From the cell containing the given text, extract its center point as [x, y] coordinate. 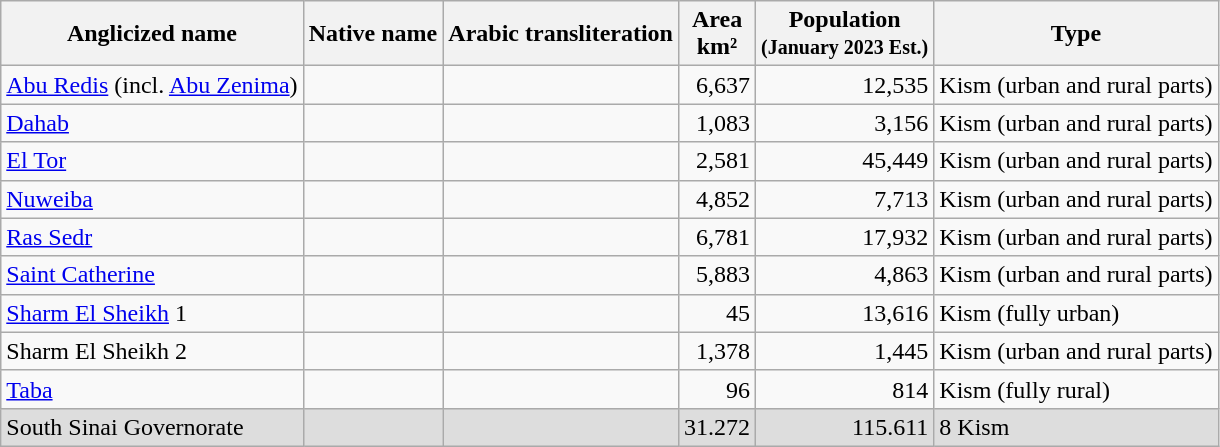
115.611 [845, 427]
5,883 [716, 275]
3,156 [845, 123]
Taba [152, 389]
Kism (fully rural) [1076, 389]
1,083 [716, 123]
Population(January 2023 Est.) [845, 34]
Abu Redis (incl. Abu Zenima) [152, 85]
4,863 [845, 275]
1,445 [845, 351]
El Tor [152, 161]
Ras Sedr [152, 237]
Anglicized name [152, 34]
31.272 [716, 427]
8 Kism [1076, 427]
4,852 [716, 199]
1,378 [716, 351]
12,535 [845, 85]
Saint Catherine [152, 275]
45 [716, 313]
7,713 [845, 199]
South Sinai Governorate [152, 427]
6,637 [716, 85]
Areakm² [716, 34]
Sharm El Sheikh 1 [152, 313]
Kism (fully urban) [1076, 313]
Sharm El Sheikh 2 [152, 351]
45,449 [845, 161]
Dahab [152, 123]
814 [845, 389]
96 [716, 389]
Native name [373, 34]
Arabic transliteration [561, 34]
Type [1076, 34]
17,932 [845, 237]
6,781 [716, 237]
13,616 [845, 313]
2,581 [716, 161]
Nuweiba [152, 199]
